Pinpoint the cell where the given text exists, returning its (X, Y) midpoint coordinate. 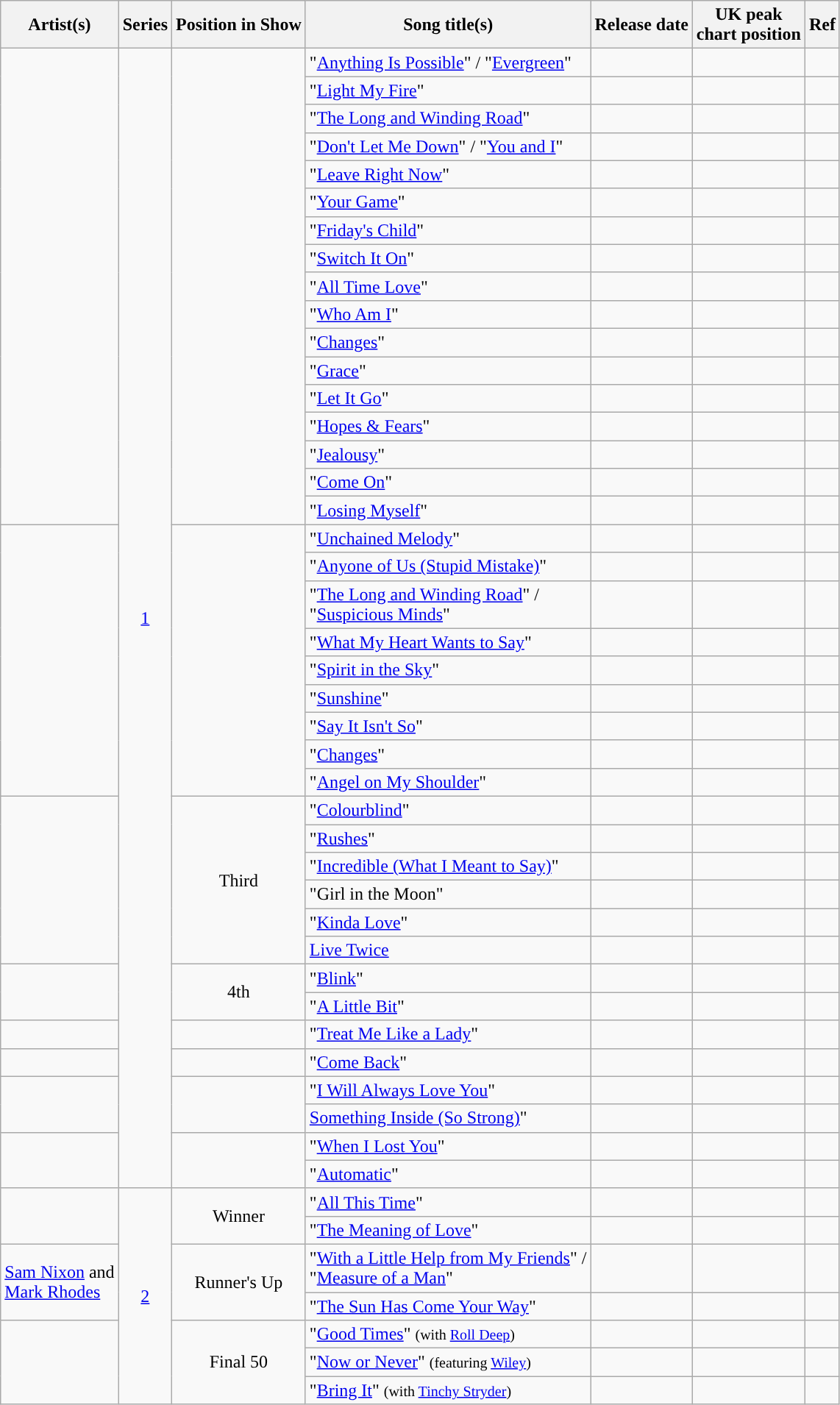
Sam Nixon andMark Rhodes (60, 1281)
Release date (641, 25)
"A Little Bit" (448, 1006)
Third (239, 880)
"Unchained Melody" (448, 538)
"The Long and Winding Road" / "Suspicious Minds" (448, 605)
"Friday's Child" (448, 230)
"I Will Always Love You" (448, 1090)
"Girl in the Moon" (448, 894)
"The Sun Has Come Your Way" (448, 1306)
"Leave Right Now" (448, 174)
"The Meaning of Love" (448, 1230)
"Jealousy" (448, 455)
"Hopes & Fears" (448, 427)
"With a Little Help from My Friends" / "Measure of a Man" (448, 1268)
"Kinda Love" (448, 922)
"Come Back" (448, 1062)
"Anything Is Possible" / "Evergreen" (448, 63)
"Colourblind" (448, 810)
"Say It Isn't So" (448, 726)
"Your Game" (448, 202)
"Who Am I" (448, 314)
UK peakchart position (749, 25)
"All This Time" (448, 1202)
1 (145, 619)
"Switch It On" (448, 258)
"Angel on My Shoulder" (448, 782)
Final 50 (239, 1362)
Winner (239, 1216)
"Good Times" (with Roll Deep) (448, 1334)
Ref (822, 25)
4th (239, 992)
"The Long and Winding Road" (448, 118)
"All Time Love" (448, 286)
"Light My Fire" (448, 90)
Position in Show (239, 25)
"Now or Never" (featuring Wiley) (448, 1362)
"Come On" (448, 483)
Live Twice (448, 950)
"Spirit in the Sky" (448, 670)
"Don't Let Me Down" / "You and I" (448, 146)
Artist(s) (60, 25)
"Grace" (448, 370)
"What My Heart Wants to Say" (448, 642)
Something Inside (So Strong)" (448, 1118)
2 (145, 1296)
"Blink" (448, 978)
Song title(s) (448, 25)
"Automatic" (448, 1174)
"Incredible (What I Meant to Say)" (448, 867)
"Bring It" (with Tinchy Stryder) (448, 1390)
"When I Lost You" (448, 1146)
"Let It Go" (448, 399)
Runner's Up (239, 1281)
"Anyone of Us (Stupid Mistake)" (448, 566)
"Rushes" (448, 838)
"Sunshine" (448, 698)
"Losing Myself" (448, 511)
"Treat Me Like a Lady" (448, 1034)
Series (145, 25)
